Capture the cell that displays the provided text and extract its [x, y] central coordinate. 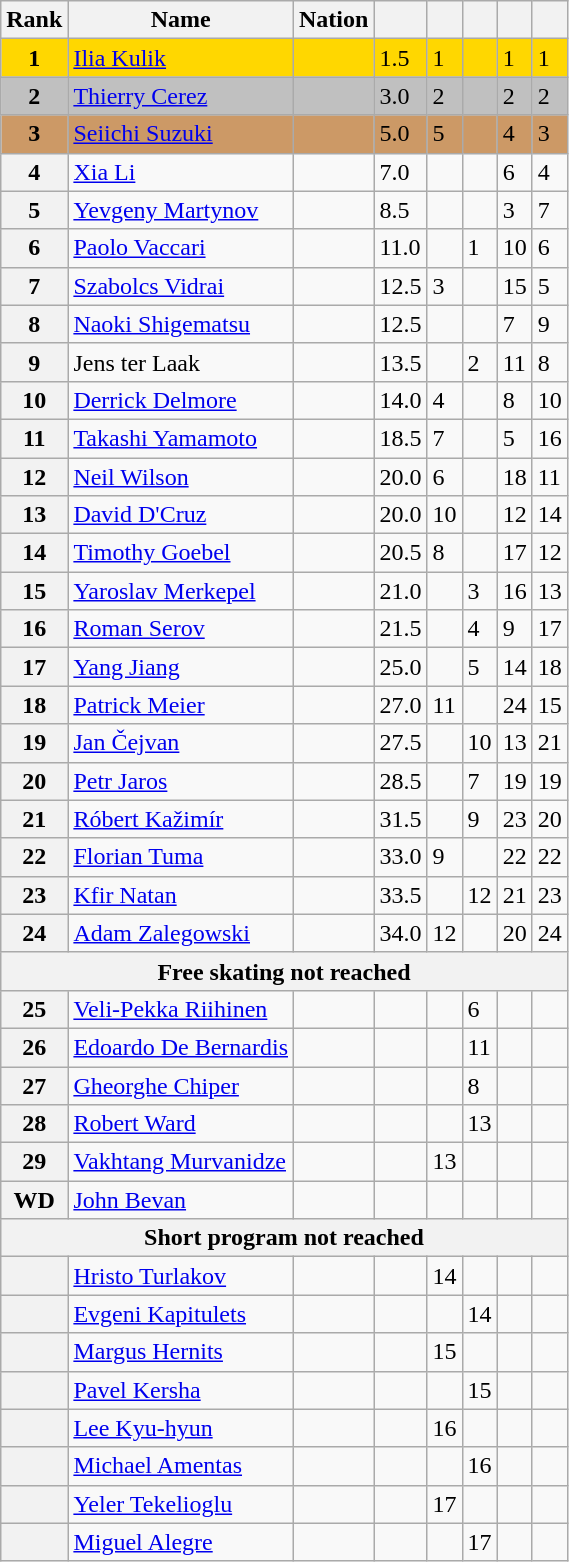
Thierry Cerez [181, 96]
28.5 [400, 781]
WD [34, 1200]
Szabolcs Vidrai [181, 286]
13.5 [400, 362]
David D'Cruz [181, 515]
34.0 [400, 933]
Naoki Shigematsu [181, 324]
Vakhtang Murvanidze [181, 1162]
33.0 [400, 857]
14.0 [400, 400]
31.5 [400, 819]
Xia Li [181, 172]
18.5 [400, 438]
Gheorghe Chiper [181, 1085]
Yevgeny Martynov [181, 210]
Roman Serov [181, 629]
Derrick Delmore [181, 400]
11.0 [400, 248]
Yeler Tekelioglu [181, 1504]
21.0 [400, 591]
Hristo Turlakov [181, 1276]
26 [34, 1047]
Seiichi Suzuki [181, 134]
Pavel Kersha [181, 1390]
Patrick Meier [181, 705]
27.5 [400, 743]
Yaroslav Merkepel [181, 591]
33.5 [400, 895]
Margus Hernits [181, 1352]
Michael Amentas [181, 1466]
28 [34, 1124]
1.5 [400, 58]
Yang Jiang [181, 667]
Kfir Natan [181, 895]
Edoardo De Bernardis [181, 1047]
Ilia Kulik [181, 58]
Short program not reached [284, 1238]
Lee Kyu-hyun [181, 1428]
5.0 [400, 134]
Rank [34, 20]
20.5 [400, 553]
Jan Čejvan [181, 743]
Florian Tuma [181, 857]
Veli-Pekka Riihinen [181, 1009]
3.0 [400, 96]
Paolo Vaccari [181, 248]
Adam Zalegowski [181, 933]
Neil Wilson [181, 477]
7.0 [400, 172]
8.5 [400, 210]
21.5 [400, 629]
Timothy Goebel [181, 553]
27.0 [400, 705]
29 [34, 1162]
Evgeni Kapitulets [181, 1314]
Jens ter Laak [181, 362]
25 [34, 1009]
Name [181, 20]
27 [34, 1085]
Robert Ward [181, 1124]
Free skating not reached [284, 971]
Nation [334, 20]
25.0 [400, 667]
Petr Jaros [181, 781]
John Bevan [181, 1200]
Miguel Alegre [181, 1542]
Takashi Yamamoto [181, 438]
Róbert Kažimír [181, 819]
